Find where the given text appears and provide that cell's center as [x, y] coordinate. 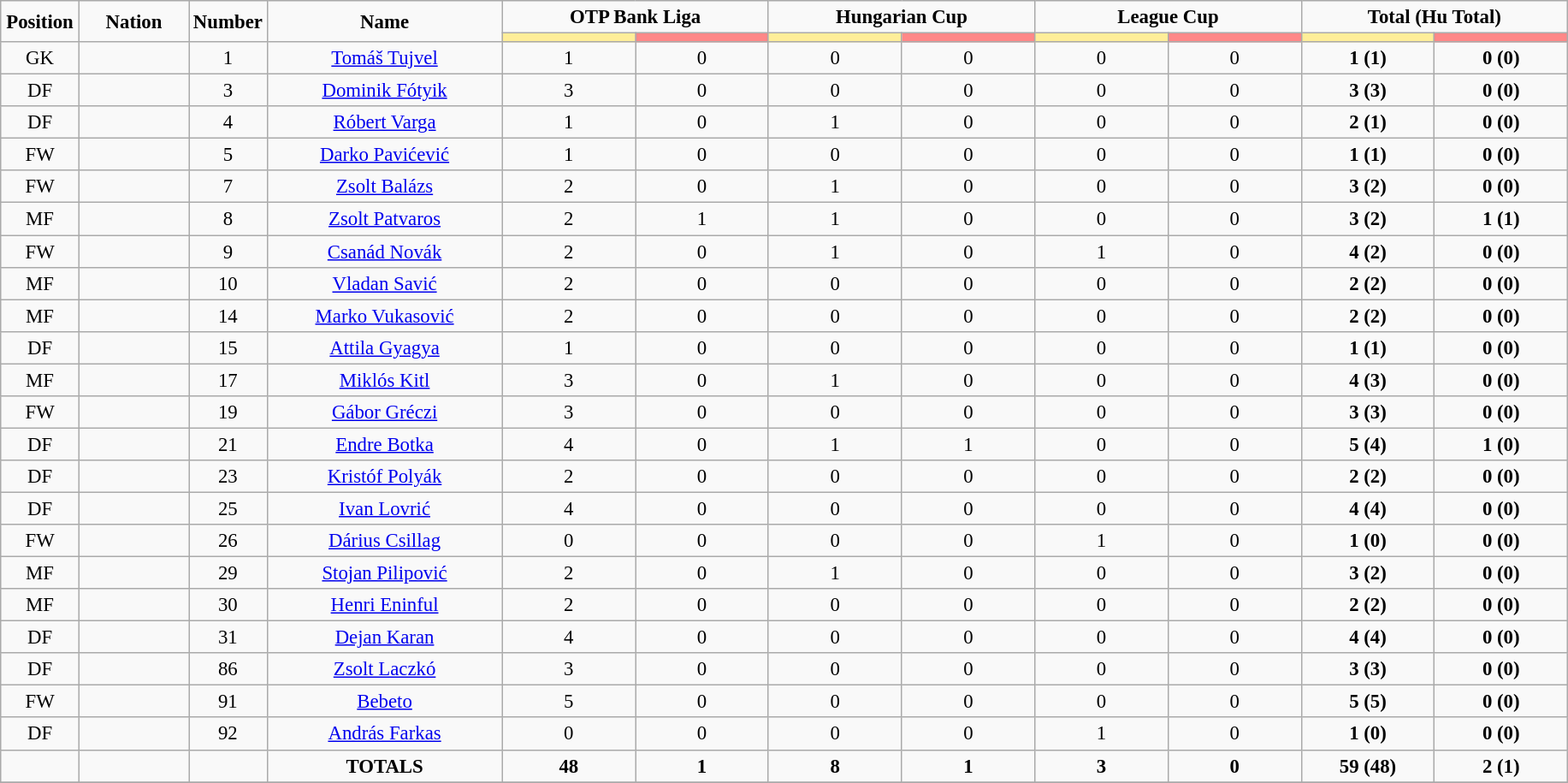
Dominik Fótyik [385, 91]
29 [228, 573]
4 (2) [1368, 252]
25 [228, 508]
Miklós Kitl [385, 380]
9 [228, 252]
Henri Eninful [385, 605]
10 [228, 283]
Tomáš Tujvel [385, 58]
András Farkas [385, 734]
5 (5) [1368, 702]
Total (Hu Total) [1435, 17]
Position [40, 21]
48 [569, 766]
26 [228, 541]
TOTALS [385, 766]
91 [228, 702]
Zsolt Patvaros [385, 219]
4 (3) [1368, 380]
Nation [133, 21]
Stojan Pilipović [385, 573]
Number [228, 21]
Attila Gyagya [385, 347]
Kristóf Polyák [385, 477]
Gábor Gréczi [385, 412]
Marko Vukasović [385, 316]
Zsolt Laczkó [385, 669]
30 [228, 605]
Name [385, 21]
86 [228, 669]
19 [228, 412]
Bebeto [385, 702]
17 [228, 380]
92 [228, 734]
GK [40, 58]
Endre Botka [385, 444]
21 [228, 444]
23 [228, 477]
Csanád Novák [385, 252]
Hungarian Cup [902, 17]
7 [228, 187]
OTP Bank Liga [635, 17]
Vladan Savić [385, 283]
59 (48) [1368, 766]
Róbert Varga [385, 122]
League Cup [1169, 17]
31 [228, 638]
Zsolt Balázs [385, 187]
15 [228, 347]
Dárius Csillag [385, 541]
Dejan Karan [385, 638]
Ivan Lovrić [385, 508]
Darko Pavićević [385, 155]
5 (4) [1368, 444]
14 [228, 316]
